Detect which cell encompasses the target text, then output its (X, Y) center coordinate. 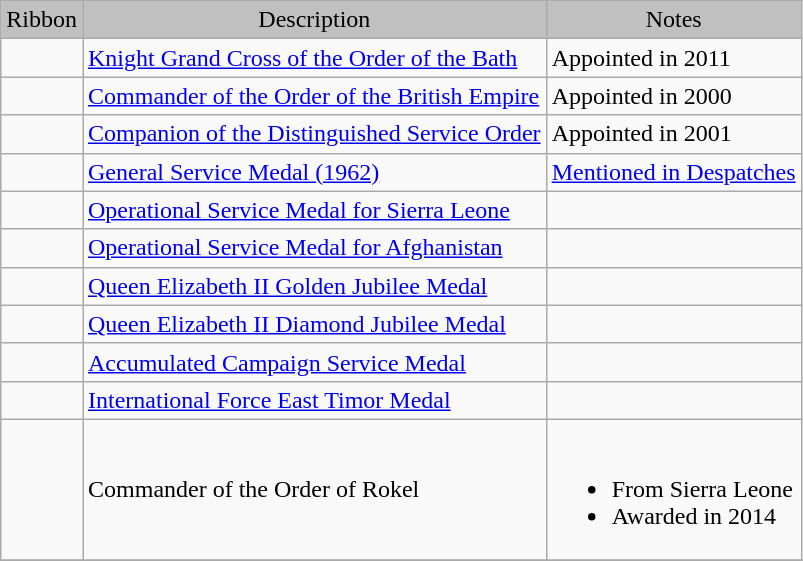
Accumulated Campaign Service Medal (314, 362)
Commander of the Order of the British Empire (314, 96)
Ribbon (42, 20)
Operational Service Medal for Afghanistan (314, 248)
Queen Elizabeth II Diamond Jubilee Medal (314, 324)
From Sierra LeoneAwarded in 2014 (674, 489)
General Service Medal (1962) (314, 172)
Appointed in 2011 (674, 58)
International Force East Timor Medal (314, 400)
Description (314, 20)
Commander of the Order of Rokel (314, 489)
Appointed in 2001 (674, 134)
Operational Service Medal for Sierra Leone (314, 210)
Companion of the Distinguished Service Order (314, 134)
Knight Grand Cross of the Order of the Bath (314, 58)
Queen Elizabeth II Golden Jubilee Medal (314, 286)
Appointed in 2000 (674, 96)
Notes (674, 20)
Mentioned in Despatches (674, 172)
